Capture the cell that displays the provided text and extract its [x, y] central coordinate. 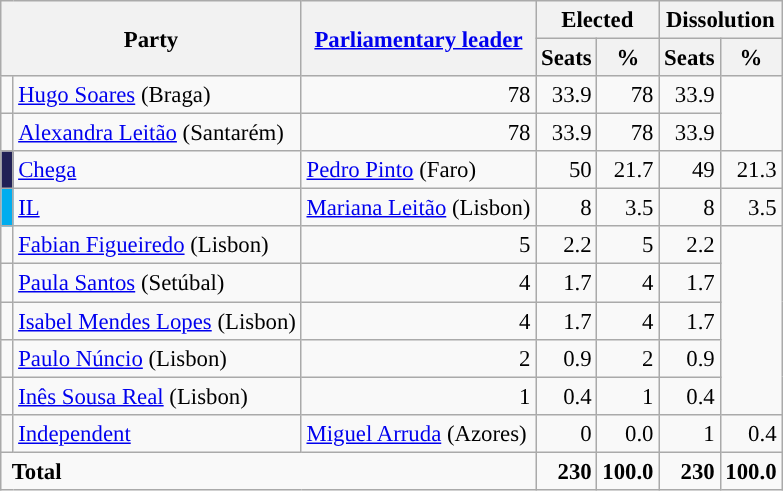
0.0 [628, 433]
Parliamentary leader [418, 38]
Alexandra Leitão (Santarém) [157, 133]
Paulo Núncio (Lisbon) [157, 358]
Chega [157, 170]
Hugo Soares (Braga) [157, 95]
49 [690, 170]
Party [151, 38]
21.3 [751, 170]
Dissolution [720, 20]
0 [566, 433]
Elected [598, 20]
Miguel Arruda (Azores) [418, 433]
Fabian Figueiredo (Lisbon) [157, 245]
21.7 [628, 170]
Pedro Pinto (Faro) [418, 170]
50 [566, 170]
Paula Santos (Setúbal) [157, 283]
IL [157, 208]
Isabel Mendes Lopes (Lisbon) [157, 321]
Independent [157, 433]
Mariana Leitão (Lisbon) [418, 208]
Inês Sousa Real (Lisbon) [157, 396]
Total [268, 471]
